Detect which cell encompasses the target text, then output its [X, Y] center coordinate. 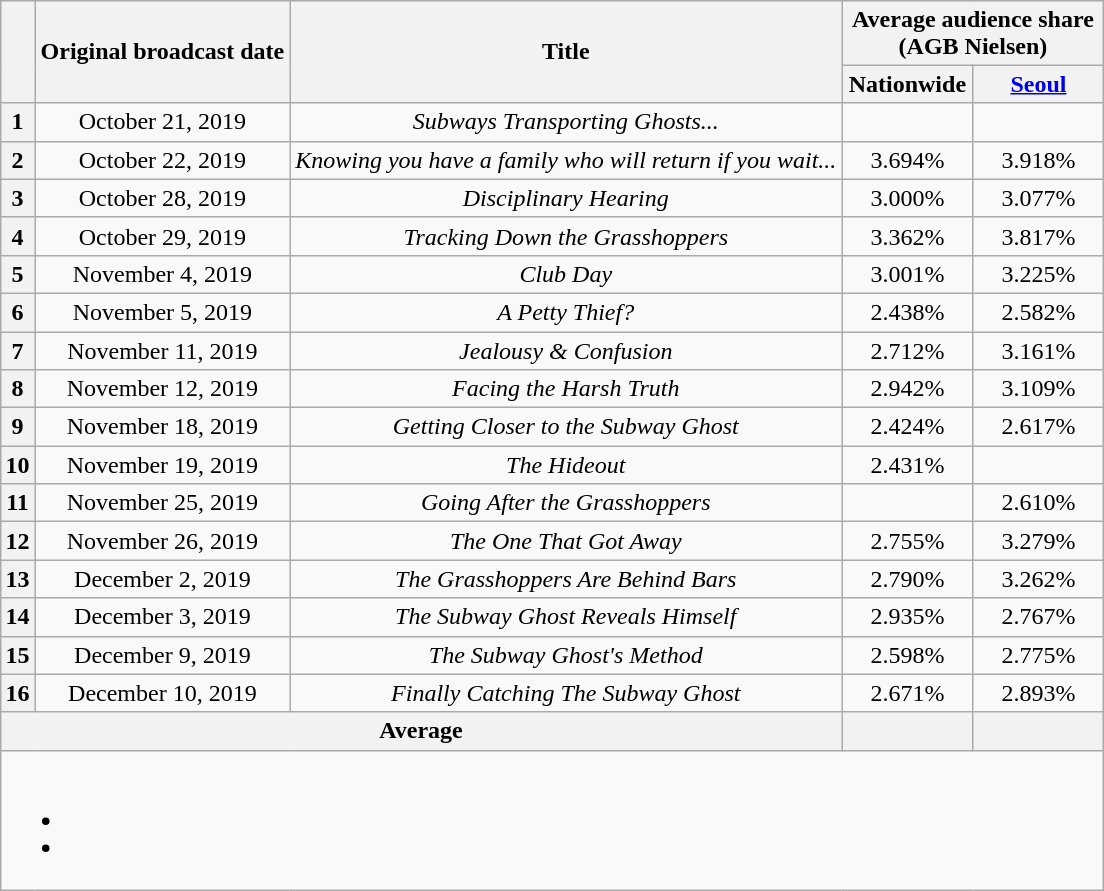
December 3, 2019 [162, 617]
15 [18, 655]
3.262% [1038, 579]
3.694% [908, 160]
Subways Transporting Ghosts... [566, 122]
Nationwide [908, 84]
3.225% [1038, 274]
16 [18, 693]
3.077% [1038, 198]
4 [18, 236]
October 29, 2019 [162, 236]
3.817% [1038, 236]
3 [18, 198]
Facing the Harsh Truth [566, 389]
2.935% [908, 617]
December 10, 2019 [162, 693]
November 4, 2019 [162, 274]
3.001% [908, 274]
The Subway Ghost Reveals Himself [566, 617]
2.712% [908, 351]
3.161% [1038, 351]
2.617% [1038, 427]
2.424% [908, 427]
Knowing you have a family who will return if you wait... [566, 160]
2.767% [1038, 617]
Disciplinary Hearing [566, 198]
Seoul [1038, 84]
2.755% [908, 541]
Going After the Grasshoppers [566, 503]
3.000% [908, 198]
Original broadcast date [162, 52]
The One That Got Away [566, 541]
Average audience share(AGB Nielsen) [973, 32]
November 18, 2019 [162, 427]
November 25, 2019 [162, 503]
11 [18, 503]
9 [18, 427]
2.775% [1038, 655]
2.582% [1038, 312]
7 [18, 351]
3.362% [908, 236]
2.790% [908, 579]
November 11, 2019 [162, 351]
10 [18, 465]
1 [18, 122]
Finally Catching The Subway Ghost [566, 693]
November 5, 2019 [162, 312]
2.610% [1038, 503]
Tracking Down the Grasshoppers [566, 236]
The Subway Ghost's Method [566, 655]
November 26, 2019 [162, 541]
8 [18, 389]
The Hideout [566, 465]
Average [421, 731]
October 21, 2019 [162, 122]
Club Day [566, 274]
The Grasshoppers Are Behind Bars [566, 579]
October 22, 2019 [162, 160]
6 [18, 312]
2.438% [908, 312]
2.942% [908, 389]
2.893% [1038, 693]
12 [18, 541]
3.109% [1038, 389]
November 12, 2019 [162, 389]
14 [18, 617]
3.918% [1038, 160]
2.671% [908, 693]
5 [18, 274]
2.598% [908, 655]
3.279% [1038, 541]
Title [566, 52]
A Petty Thief? [566, 312]
2.431% [908, 465]
December 9, 2019 [162, 655]
Getting Closer to the Subway Ghost [566, 427]
13 [18, 579]
October 28, 2019 [162, 198]
Jealousy & Confusion [566, 351]
2 [18, 160]
November 19, 2019 [162, 465]
December 2, 2019 [162, 579]
